Extract the [x, y] coordinate from the center of the cell holding the provided text.  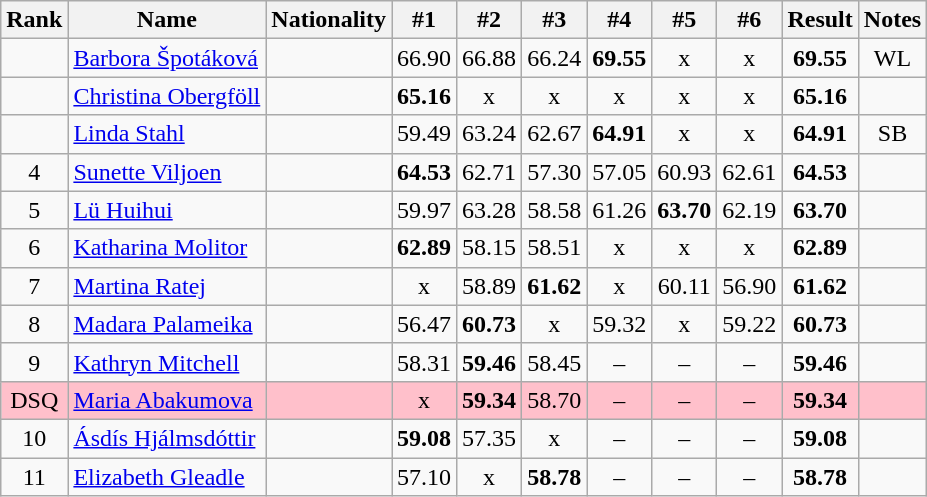
#1 [424, 20]
Linda Stahl [167, 134]
61.26 [620, 210]
58.51 [554, 248]
SB [892, 134]
#2 [490, 20]
60.93 [684, 172]
62.71 [490, 172]
58.89 [490, 286]
62.67 [554, 134]
Result [820, 20]
#3 [554, 20]
Nationality [329, 20]
#4 [620, 20]
9 [34, 362]
60.11 [684, 286]
8 [34, 324]
58.70 [554, 400]
4 [34, 172]
Sunette Viljoen [167, 172]
63.24 [490, 134]
Rank [34, 20]
59.97 [424, 210]
62.61 [750, 172]
58.15 [490, 248]
5 [34, 210]
66.24 [554, 58]
Notes [892, 20]
Barbora Špotáková [167, 58]
Martina Ratej [167, 286]
57.10 [424, 477]
58.31 [424, 362]
58.58 [554, 210]
Katharina Molitor [167, 248]
58.45 [554, 362]
66.88 [490, 58]
#6 [750, 20]
Name [167, 20]
59.22 [750, 324]
Ásdís Hjálmsdóttir [167, 438]
DSQ [34, 400]
7 [34, 286]
57.30 [554, 172]
Lü Huihui [167, 210]
Christina Obergföll [167, 96]
56.90 [750, 286]
#5 [684, 20]
63.28 [490, 210]
Elizabeth Gleadle [167, 477]
11 [34, 477]
66.90 [424, 58]
59.32 [620, 324]
57.35 [490, 438]
62.19 [750, 210]
59.49 [424, 134]
Maria Abakumova [167, 400]
10 [34, 438]
56.47 [424, 324]
6 [34, 248]
Madara Palameika [167, 324]
57.05 [620, 172]
Kathryn Mitchell [167, 362]
WL [892, 58]
